Identify which cell holds the provided text, then report its (x, y) central coordinate. 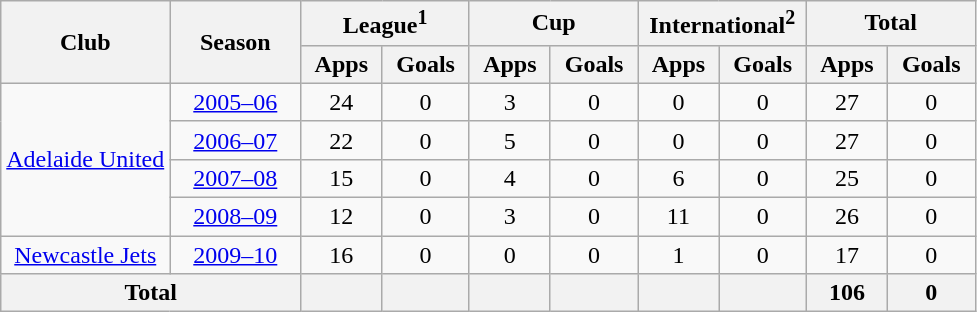
Newcastle Jets (86, 255)
6 (678, 178)
Cup (554, 24)
5 (510, 140)
2005–06 (236, 102)
11 (678, 217)
International2 (722, 24)
Adelaide United (86, 159)
16 (342, 255)
4 (510, 178)
26 (848, 217)
2008–09 (236, 217)
2007–08 (236, 178)
17 (848, 255)
24 (342, 102)
Season (236, 42)
15 (342, 178)
2006–07 (236, 140)
22 (342, 140)
106 (848, 293)
2009–10 (236, 255)
Club (86, 42)
25 (848, 178)
League1 (386, 24)
12 (342, 217)
1 (678, 255)
